From the cell containing the given text, extract its center point as [X, Y] coordinate. 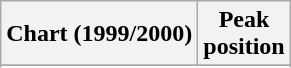
Peakposition [244, 34]
Chart (1999/2000) [100, 34]
